Locate the cell with the specified text and output its [x, y] center coordinate. 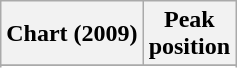
Peakposition [189, 34]
Chart (2009) [72, 34]
